Scan for the cell matching the given text and deliver its (x, y) coordinate at center. 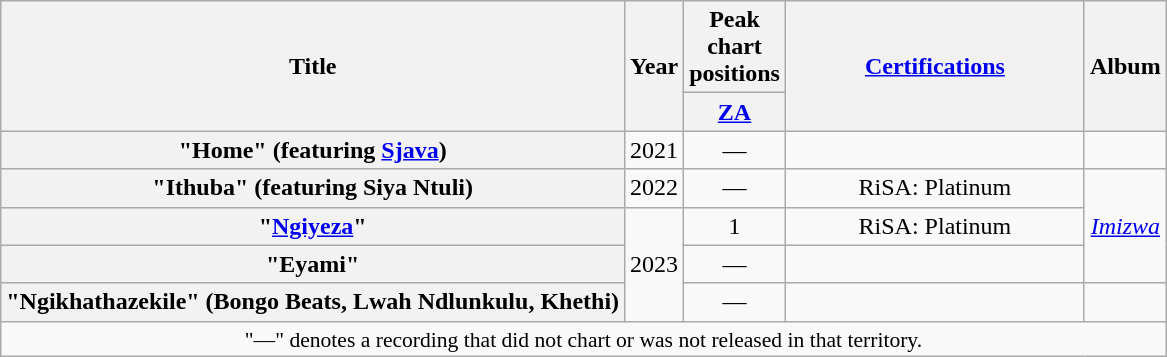
Title (313, 66)
1 (735, 226)
"—" denotes a recording that did not chart or was not released in that territory. (584, 339)
"Ngikhathazekile" (Bongo Beats, Lwah Ndlunkulu, Khethi) (313, 302)
"Home" (featuring Sjava) (313, 150)
2021 (654, 150)
Peak chart positions (735, 47)
"Ngiyeza" (313, 226)
Album (1125, 66)
2022 (654, 188)
"Ithuba" (featuring Siya Ntuli) (313, 188)
Imizwa (1125, 226)
2023 (654, 264)
Certifications (934, 66)
Year (654, 66)
"Eyami" (313, 264)
ZA (735, 112)
